Provide the (x, y) coordinate of the cell's center where the given text is located.  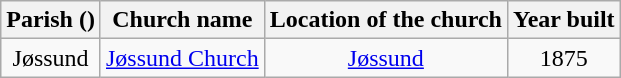
1875 (564, 58)
Parish () (51, 20)
Year built (564, 20)
Jøssund Church (182, 58)
Location of the church (386, 20)
Church name (182, 20)
